For the text-containing cell, return its midpoint in (x, y) coordinate format. 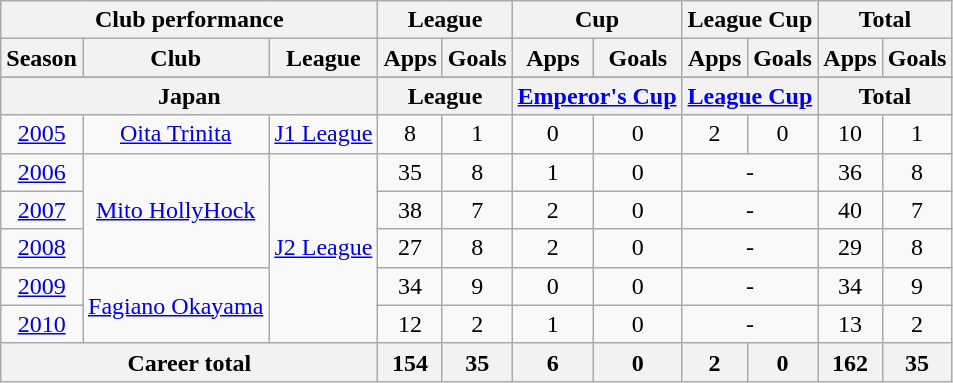
2006 (42, 172)
Emperor's Cup (597, 96)
36 (850, 172)
13 (850, 324)
162 (850, 362)
2009 (42, 286)
10 (850, 134)
2007 (42, 210)
J2 League (324, 248)
Career total (190, 362)
40 (850, 210)
38 (410, 210)
2005 (42, 134)
2008 (42, 248)
Japan (190, 96)
Club performance (190, 20)
Mito HollyHock (175, 210)
6 (553, 362)
J1 League (324, 134)
Oita Trinita (175, 134)
Season (42, 58)
2010 (42, 324)
154 (410, 362)
Fagiano Okayama (175, 305)
27 (410, 248)
Cup (597, 20)
12 (410, 324)
Club (175, 58)
29 (850, 248)
